From the cell containing the given text, extract its center point as (x, y) coordinate. 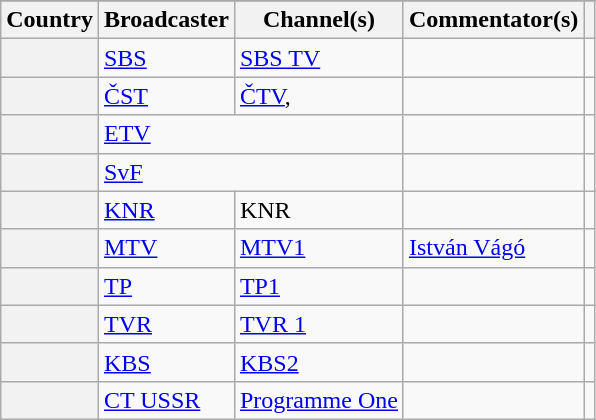
SvF (250, 172)
Commentator(s) (493, 20)
MTV (166, 248)
KBS2 (318, 362)
ETV (250, 134)
Broadcaster (166, 20)
MTV1 (318, 248)
SBS (166, 58)
ČTV, (318, 96)
ČST (166, 96)
KBS (166, 362)
TP (166, 286)
SBS TV (318, 58)
TP1 (318, 286)
Channel(s) (318, 20)
István Vágó (493, 248)
TVR (166, 324)
CT USSR (166, 400)
Country (50, 20)
Programme One (318, 400)
TVR 1 (318, 324)
